Provide the (x, y) coordinate of the cell's center where the given text is located.  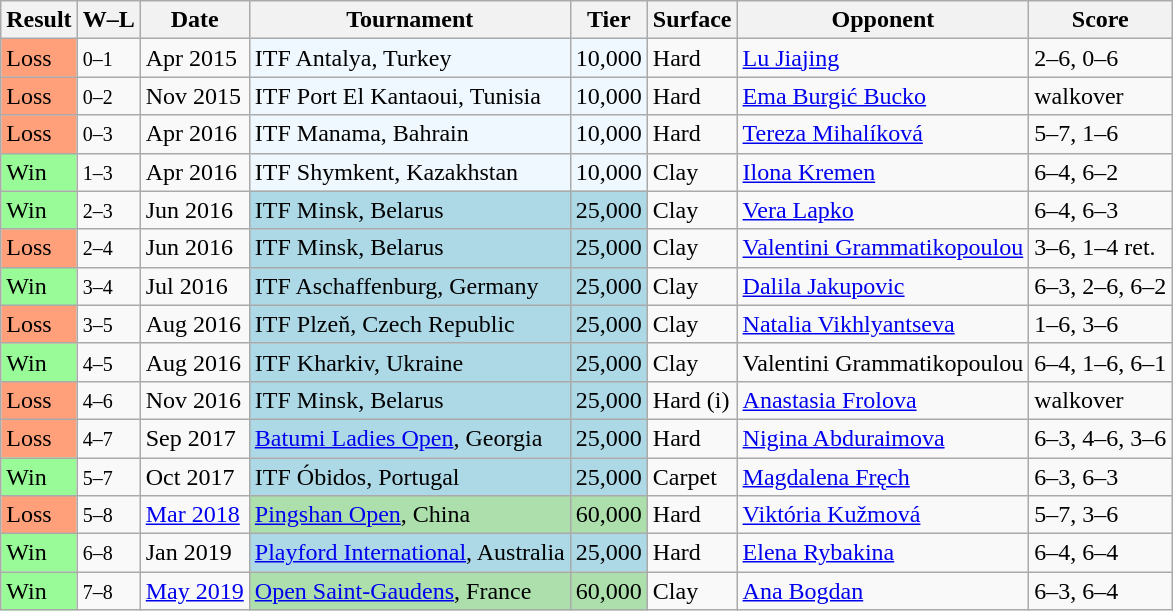
Nigina Abduraimova (883, 438)
Anastasia Frolova (883, 400)
0–3 (108, 134)
3–6, 1–4 ret. (1100, 248)
Open Saint-Gaudens, France (410, 591)
Nov 2015 (194, 96)
Sep 2017 (194, 438)
Tier (608, 20)
6–4, 1–6, 6–1 (1100, 362)
Result (39, 20)
ITF Shymkent, Kazakhstan (410, 172)
Playford International, Australia (410, 553)
Natalia Vikhlyantseva (883, 324)
Surface (692, 20)
Nov 2016 (194, 400)
0–2 (108, 96)
6–3, 4–6, 3–6 (1100, 438)
ITF Port El Kantaoui, Tunisia (410, 96)
0–1 (108, 58)
Batumi Ladies Open, Georgia (410, 438)
6–4, 6–4 (1100, 553)
5–7, 3–6 (1100, 515)
6–4, 6–3 (1100, 210)
Ana Bogdan (883, 591)
Magdalena Fręch (883, 477)
5–7, 1–6 (1100, 134)
5–7 (108, 477)
7–8 (108, 591)
6–3, 2–6, 6–2 (1100, 286)
1–6, 3–6 (1100, 324)
Opponent (883, 20)
Carpet (692, 477)
Mar 2018 (194, 515)
4–6 (108, 400)
1–3 (108, 172)
Ilona Kremen (883, 172)
Ema Burgić Bucko (883, 96)
Viktória Kužmová (883, 515)
6–3, 6–3 (1100, 477)
Jul 2016 (194, 286)
ITF Óbidos, Portugal (410, 477)
3–4 (108, 286)
6–3, 6–4 (1100, 591)
6–4, 6–2 (1100, 172)
ITF Aschaffenburg, Germany (410, 286)
5–8 (108, 515)
Tournament (410, 20)
W–L (108, 20)
Dalila Jakupovic (883, 286)
May 2019 (194, 591)
ITF Antalya, Turkey (410, 58)
Pingshan Open, China (410, 515)
Oct 2017 (194, 477)
Date (194, 20)
ITF Plzeň, Czech Republic (410, 324)
3–5 (108, 324)
ITF Manama, Bahrain (410, 134)
4–5 (108, 362)
Vera Lapko (883, 210)
Tereza Mihalíková (883, 134)
Score (1100, 20)
Elena Rybakina (883, 553)
Jan 2019 (194, 553)
2–3 (108, 210)
ITF Kharkiv, Ukraine (410, 362)
2–4 (108, 248)
6–8 (108, 553)
Lu Jiajing (883, 58)
2–6, 0–6 (1100, 58)
Apr 2015 (194, 58)
Hard (i) (692, 400)
4–7 (108, 438)
